Locate the cell with the specified text and output its (X, Y) center coordinate. 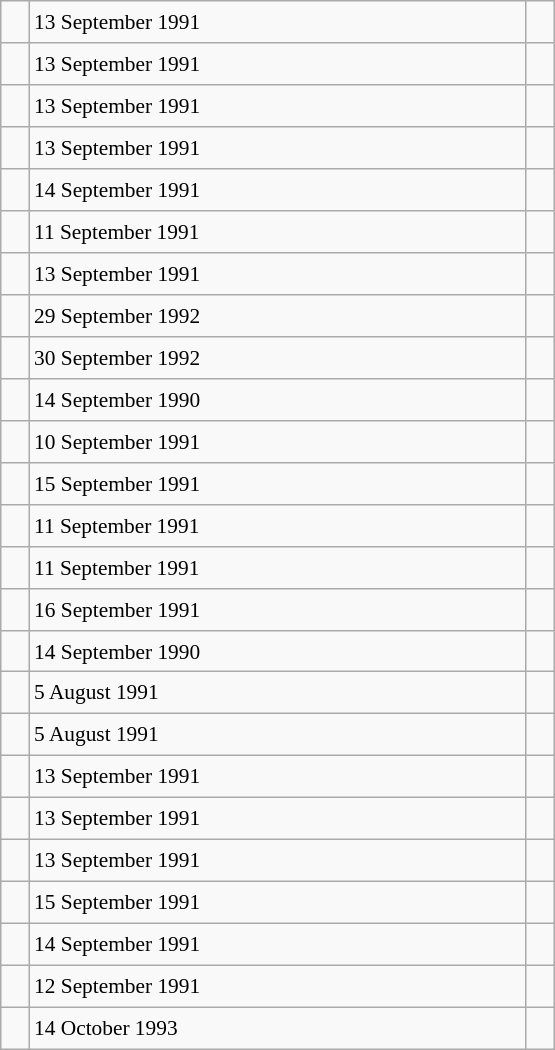
10 September 1991 (278, 441)
29 September 1992 (278, 316)
14 October 1993 (278, 1028)
12 September 1991 (278, 986)
30 September 1992 (278, 358)
16 September 1991 (278, 609)
